Pinpoint the cell where the given text exists, returning its (x, y) midpoint coordinate. 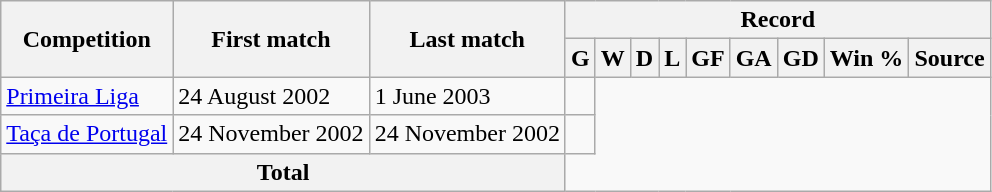
GD (800, 58)
Win % (866, 58)
24 August 2002 (271, 96)
Record (778, 20)
Competition (87, 39)
Primeira Liga (87, 96)
G (580, 58)
Last match (467, 39)
W (612, 58)
Total (284, 172)
Source (950, 58)
First match (271, 39)
L (672, 58)
GF (708, 58)
1 June 2003 (467, 96)
Taça de Portugal (87, 134)
GA (754, 58)
D (644, 58)
